Detect which cell encompasses the target text, then output its (X, Y) center coordinate. 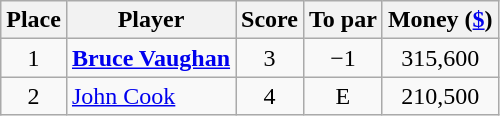
−1 (344, 58)
Money ($) (440, 20)
To par (344, 20)
Score (270, 20)
Player (150, 20)
4 (270, 96)
Place (34, 20)
1 (34, 58)
Bruce Vaughan (150, 58)
210,500 (440, 96)
2 (34, 96)
315,600 (440, 58)
3 (270, 58)
John Cook (150, 96)
E (344, 96)
